Pinpoint the cell where the given text exists, returning its [X, Y] midpoint coordinate. 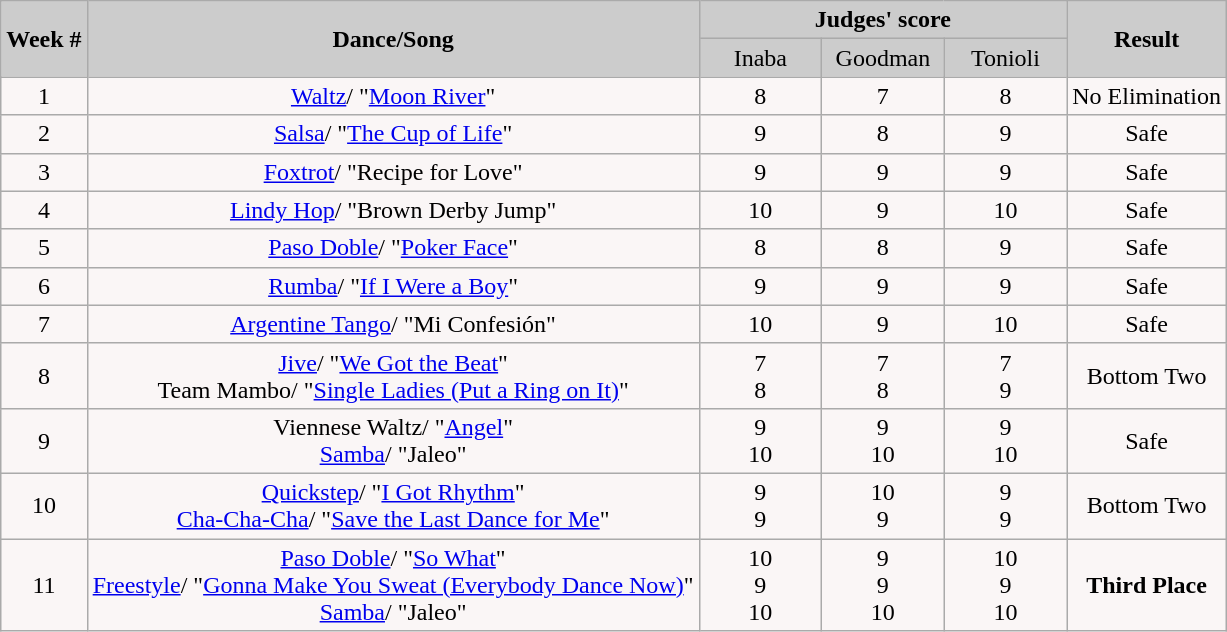
Third Place [1147, 584]
79 [1006, 376]
Paso Doble/ "So What"Freestyle/ "Gonna Make You Sweat (Everybody Dance Now)"Samba/ "Jaleo" [393, 584]
Viennese Waltz/ "Angel"Samba/ "Jaleo" [393, 440]
Waltz/ "Moon River" [393, 96]
11 [44, 584]
Paso Doble/ "Poker Face" [393, 248]
1 [44, 96]
Salsa/ "The Cup of Life" [393, 134]
Goodman [884, 58]
6 [44, 286]
Judges' score [883, 20]
Dance/Song [393, 39]
Foxtrot/ "Recipe for Love" [393, 172]
5 [44, 248]
Rumba/ "If I Were a Boy" [393, 286]
Argentine Tango/ "Mi Confesión" [393, 324]
Inaba [760, 58]
9910 [884, 584]
109 [884, 506]
Jive/ "We Got the Beat"Team Mambo/ "Single Ladies (Put a Ring on It)" [393, 376]
Week # [44, 39]
2 [44, 134]
Result [1147, 39]
3 [44, 172]
Lindy Hop/ "Brown Derby Jump" [393, 210]
Tonioli [1006, 58]
Quickstep/ "I Got Rhythm"Cha-Cha-Cha/ "Save the Last Dance for Me" [393, 506]
4 [44, 210]
No Elimination [1147, 96]
